Pinpoint the cell where the given text exists, returning its [X, Y] midpoint coordinate. 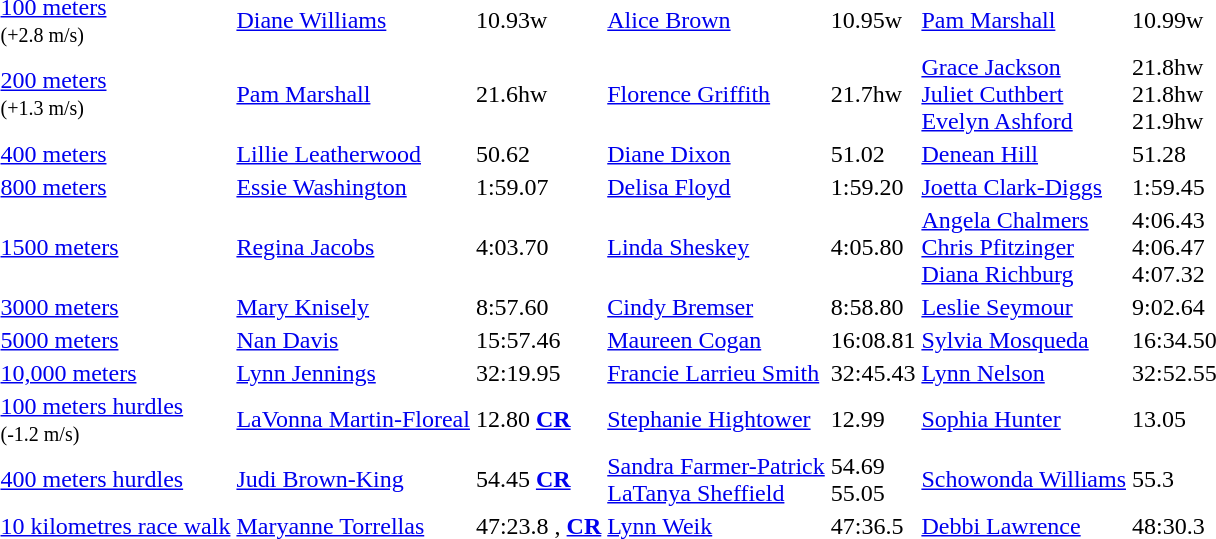
54.45 CR [538, 480]
Mary Knisely [354, 307]
1:59.20 [873, 187]
Cindy Bremser [716, 307]
Lynn Jennings [354, 373]
Angela Chalmers Chris Pfitzinger Diana Richburg [1024, 247]
Nan Davis [354, 340]
54.6955.05 [873, 480]
51.02 [873, 154]
4:05.80 [873, 247]
8:57.60 [538, 307]
Lillie Leatherwood [354, 154]
16:08.81 [873, 340]
8:58.80 [873, 307]
50.62 [538, 154]
Leslie Seymour [1024, 307]
Sophia Hunter [1024, 420]
Regina Jacobs [354, 247]
32:45.43 [873, 373]
Essie Washington [354, 187]
4:03.70 [538, 247]
Maureen Cogan [716, 340]
Francie Larrieu Smith [716, 373]
15:57.46 [538, 340]
Pam Marshall [354, 94]
12.80 CR [538, 420]
Joetta Clark-Diggs [1024, 187]
LaVonna Martin-Floreal [354, 420]
Florence Griffith [716, 94]
1:59.07 [538, 187]
Sandra Farmer-Patrick LaTanya Sheffield [716, 480]
Sylvia Mosqueda [1024, 340]
21.7hw [873, 94]
32:19.95 [538, 373]
Schowonda Williams [1024, 480]
Delisa Floyd [716, 187]
Denean Hill [1024, 154]
Lynn Nelson [1024, 373]
12.99 [873, 420]
Judi Brown-King [354, 480]
Grace Jackson Juliet Cuthbert Evelyn Ashford [1024, 94]
Diane Dixon [716, 154]
Stephanie Hightower [716, 420]
21.6hw [538, 94]
Linda Sheskey [716, 247]
